Detect which cell encompasses the target text, then output its [X, Y] center coordinate. 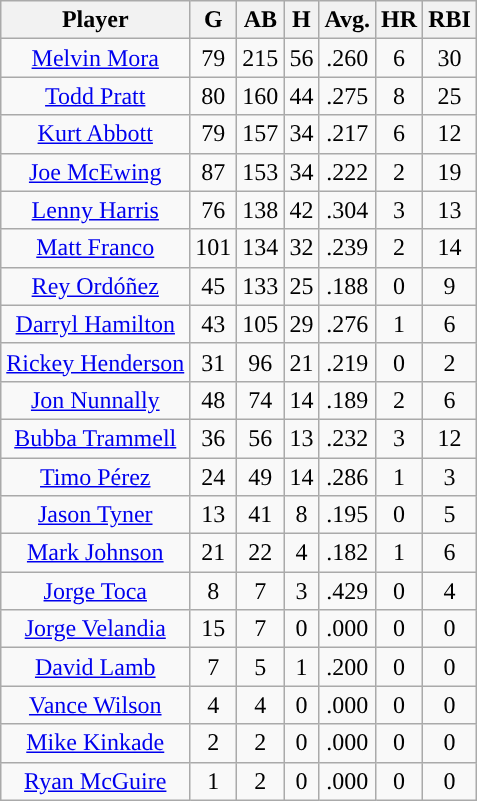
30 [450, 58]
41 [260, 515]
.276 [348, 324]
Avg. [348, 20]
Jorge Toca [96, 591]
Rey Ordóñez [96, 286]
49 [260, 477]
44 [302, 96]
101 [214, 248]
48 [214, 400]
Player [96, 20]
Jorge Velandia [96, 629]
AB [260, 20]
.217 [348, 134]
45 [214, 286]
David Lamb [96, 667]
Todd Pratt [96, 96]
134 [260, 248]
22 [260, 553]
.200 [348, 667]
Matt Franco [96, 248]
74 [260, 400]
157 [260, 134]
.275 [348, 96]
.286 [348, 477]
29 [302, 324]
.189 [348, 400]
Mike Kinkade [96, 743]
.222 [348, 172]
43 [214, 324]
.232 [348, 438]
15 [214, 629]
105 [260, 324]
G [214, 20]
.219 [348, 362]
96 [260, 362]
Timo Pérez [96, 477]
Jon Nunnally [96, 400]
Bubba Trammell [96, 438]
42 [302, 210]
Vance Wilson [96, 705]
Rickey Henderson [96, 362]
32 [302, 248]
Darryl Hamilton [96, 324]
160 [260, 96]
Mark Johnson [96, 553]
9 [450, 286]
24 [214, 477]
87 [214, 172]
.188 [348, 286]
H [302, 20]
Kurt Abbott [96, 134]
.239 [348, 248]
.182 [348, 553]
.260 [348, 58]
31 [214, 362]
.304 [348, 210]
Melvin Mora [96, 58]
19 [450, 172]
Jason Tyner [96, 515]
.195 [348, 515]
Ryan McGuire [96, 781]
Lenny Harris [96, 210]
36 [214, 438]
RBI [450, 20]
HR [400, 20]
153 [260, 172]
.429 [348, 591]
215 [260, 58]
76 [214, 210]
80 [214, 96]
133 [260, 286]
138 [260, 210]
Joe McEwing [96, 172]
